Detect which cell encompasses the target text, then output its [x, y] center coordinate. 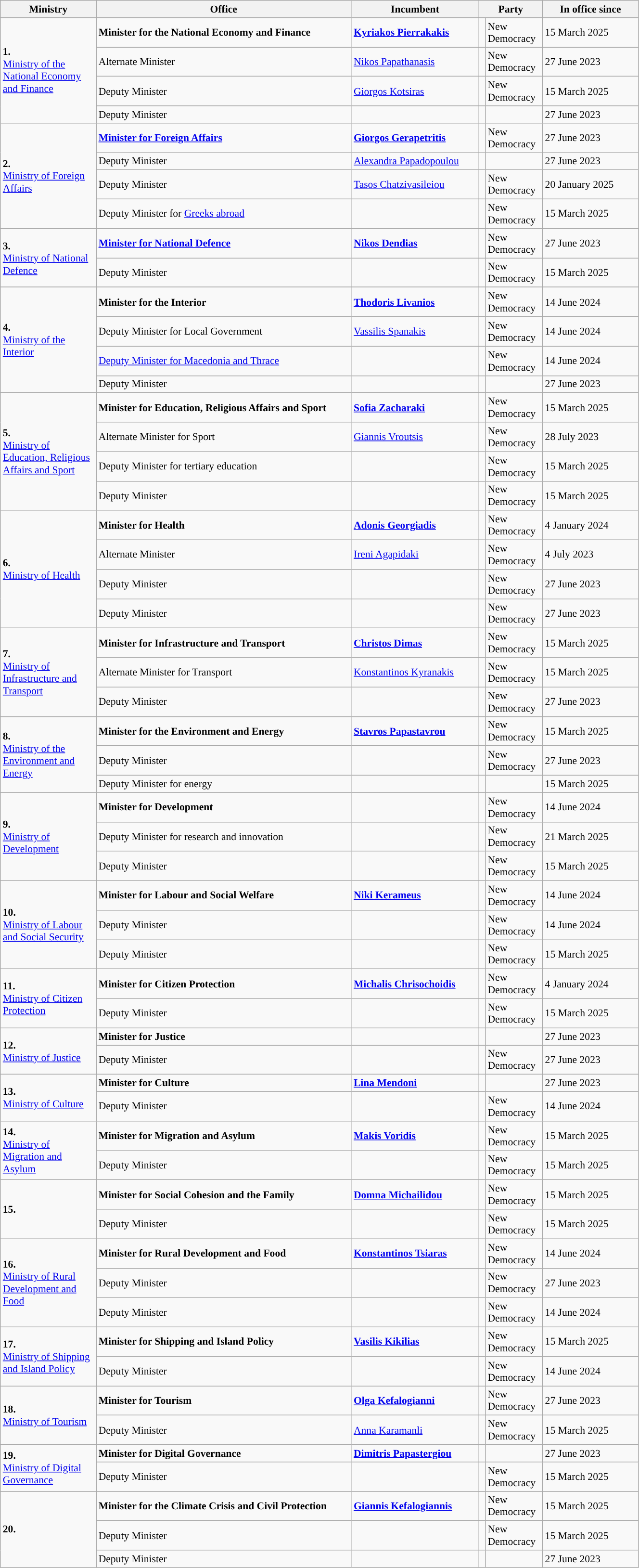
Minister for Education, Religious Affairs and Sport [224, 407]
28 July 2023 [591, 437]
Ministry [48, 9]
Minister for Culture [224, 1083]
Konstantinos Kyranakis [415, 672]
Minister for Social Cohesion and the Family [224, 1195]
Minister for National Defence [224, 244]
Minister for Rural Development and Food [224, 1254]
4 July 2023 [591, 555]
Minister for Digital Governance [224, 1453]
Minister for Justice [224, 1037]
Minister for the Climate Crisis and Civil Protection [224, 1506]
Giannis Kefalogiannis [415, 1506]
2.Ministry of Foreign Affairs [48, 176]
Dimitris Papastergiou [415, 1453]
Konstantinos Tsiaras [415, 1254]
Thodoris Livanios [415, 302]
Minister for the National Economy and Finance [224, 33]
9.Ministry of Development [48, 837]
Nikos Dendias [415, 244]
Minister for Migration and Asylum [224, 1136]
Minister for Infrastructure and Transport [224, 643]
Alternate Minister for Sport [224, 437]
Vasilis Kikilias [415, 1342]
Vassilis Spanakis [415, 331]
16.Ministry of Rural Development and Food [48, 1283]
Minister for Citizen Protection [224, 984]
Giorgos Kotsiras [415, 91]
6.Ministry of Health [48, 570]
21 March 2025 [591, 837]
10.Ministry of Labour and Social Security [48, 925]
Olga Kefalogianni [415, 1401]
Minister for Foreign Affairs [224, 138]
7.Ministry of Infrastructure and Transport [48, 672]
18.Ministry of Tourism [48, 1415]
19.Ministry of Digital Governance [48, 1468]
Makis Voridis [415, 1136]
Minister for Development [224, 807]
Deputy Minister for Local Government [224, 331]
Deputy Minister for Greeks abroad [224, 214]
Minister for Labour and Social Welfare [224, 895]
15. [48, 1209]
Minister for Shipping and Island Policy [224, 1342]
13.Ministry of Culture [48, 1098]
Adonis Georgiadis [415, 526]
Stavros Papastavrou [415, 731]
Christos Dimas [415, 643]
Alternate Minister for Transport [224, 672]
Party [511, 9]
Minister for the Interior [224, 302]
In office since [591, 9]
14.Ministry of Migration and Asylum [48, 1151]
Deputy Minister for research and innovation [224, 837]
1.Ministry of the National Economy and Finance [48, 70]
Office [224, 9]
Deputy Minister for tertiary education [224, 466]
Minister for Tourism [224, 1401]
20. [48, 1529]
12.Ministry of Justice [48, 1051]
Deputy Minister for energy [224, 784]
8.Ministry of the Environment and Energy [48, 754]
Lina Mendoni [415, 1083]
5.Ministry of Education, Religious Affairs and Sport [48, 452]
Ireni Agapidaki [415, 555]
11.Ministry of Citizen Protection [48, 998]
Michalis Chrisochoidis [415, 984]
Giorgos Gerapetritis [415, 138]
Kyriakos Pierrakakis [415, 33]
Tasos Chatzivasileiou [415, 185]
Sofia Zacharaki [415, 407]
Minister for Health [224, 526]
Giannis Vroutsis [415, 437]
3.Ministry of National Defence [48, 258]
17.Ministry of Shipping and Island Policy [48, 1357]
Niki Kerameus [415, 895]
4.Ministry of the Interior [48, 340]
Minister for the Environment and Energy [224, 731]
Alexandra Papadopoulou [415, 161]
Domna Michailidou [415, 1195]
Deputy Minister for Macedonia and Thrace [224, 361]
Anna Karamanli [415, 1430]
Incumbent [415, 9]
Nikos Papathanasis [415, 62]
20 January 2025 [591, 185]
